Extract the (x, y) coordinate from the center of the cell holding the provided text.  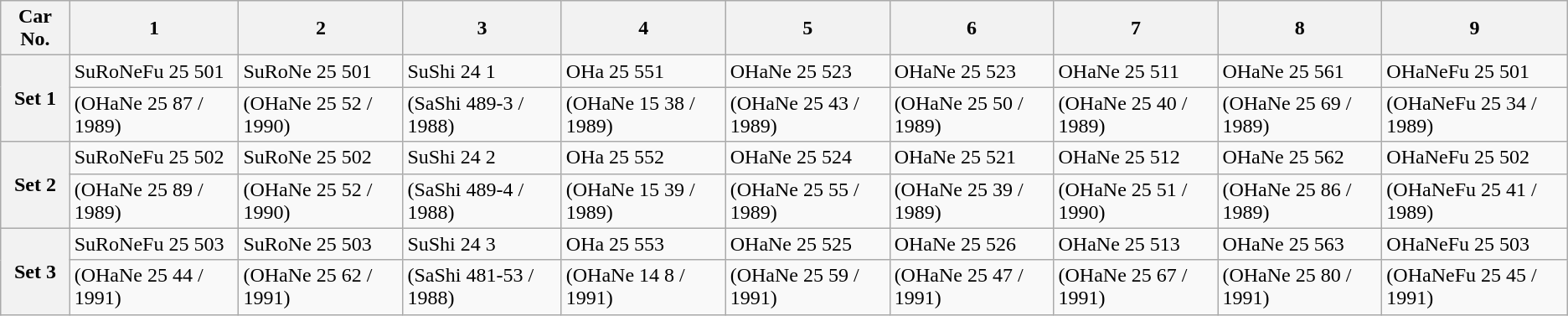
OHaNe 25 562 (1300, 158)
OHaNe 25 561 (1300, 71)
(OHaNe 25 44 / 1991) (154, 287)
(OHaNe 25 62 / 1991) (321, 287)
(OHaNe 25 80 / 1991) (1300, 287)
OHaNeFu 25 501 (1474, 71)
(OHaNe 15 39 / 1989) (643, 201)
SuRoNeFu 25 503 (154, 244)
(OHaNe 25 87 / 1989) (154, 114)
OHaNe 25 563 (1300, 244)
OHaNeFu 25 503 (1474, 244)
(SaShi 489-4 / 1988) (482, 201)
9 (1474, 28)
OHaNe 25 512 (1136, 158)
(SaShi 489-3 / 1988) (482, 114)
(OHaNe 25 59 / 1991) (807, 287)
(OHaNe 25 55 / 1989) (807, 201)
OHaNe 25 513 (1136, 244)
2 (321, 28)
SuRoNeFu 25 502 (154, 158)
SuRoNe 25 502 (321, 158)
OHa 25 552 (643, 158)
(OHaNeFu 25 45 / 1991) (1474, 287)
OHa 25 551 (643, 71)
OHaNe 25 524 (807, 158)
OHaNeFu 25 502 (1474, 158)
(OHaNe 25 86 / 1989) (1300, 201)
SuRoNeFu 25 501 (154, 71)
(OHaNe 25 40 / 1989) (1136, 114)
(OHaNe 25 43 / 1989) (807, 114)
SuShi 24 1 (482, 71)
3 (482, 28)
Set 1 (35, 99)
OHaNe 25 525 (807, 244)
SuShi 24 3 (482, 244)
5 (807, 28)
(OHaNe 25 67 / 1991) (1136, 287)
OHa 25 553 (643, 244)
Set 2 (35, 184)
(OHaNe 25 50 / 1989) (972, 114)
4 (643, 28)
(OHaNeFu 25 34 / 1989) (1474, 114)
6 (972, 28)
(SaShi 481-53 / 1988) (482, 287)
Set 3 (35, 272)
(OHaNe 14 8 / 1991) (643, 287)
(OHaNe 25 47 / 1991) (972, 287)
(OHaNeFu 25 41 / 1989) (1474, 201)
1 (154, 28)
OHaNe 25 526 (972, 244)
Car No. (35, 28)
(OHaNe 25 89 / 1989) (154, 201)
7 (1136, 28)
(OHaNe 15 38 / 1989) (643, 114)
SuRoNe 25 503 (321, 244)
OHaNe 25 521 (972, 158)
(OHaNe 25 39 / 1989) (972, 201)
SuShi 24 2 (482, 158)
(OHaNe 25 69 / 1989) (1300, 114)
8 (1300, 28)
OHaNe 25 511 (1136, 71)
(OHaNe 25 51 / 1990) (1136, 201)
SuRoNe 25 501 (321, 71)
